Pinpoint the cell where the given text exists, returning its [X, Y] midpoint coordinate. 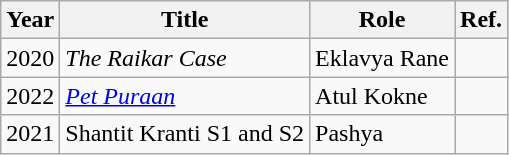
Pashya [382, 134]
Eklavya Rane [382, 58]
Year [30, 20]
2022 [30, 96]
Title [185, 20]
2020 [30, 58]
The Raikar Case [185, 58]
Atul Kokne [382, 96]
2021 [30, 134]
Shantit Kranti S1 and S2 [185, 134]
Ref. [482, 20]
Role [382, 20]
Pet Puraan [185, 96]
